Capture the cell that displays the provided text and extract its (x, y) central coordinate. 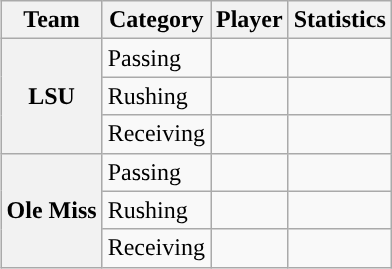
Ole Miss (52, 210)
Statistics (340, 20)
LSU (52, 96)
Player (249, 20)
Team (52, 20)
Category (156, 20)
